Provide the [X, Y] coordinate of the cell's center where the given text is located.  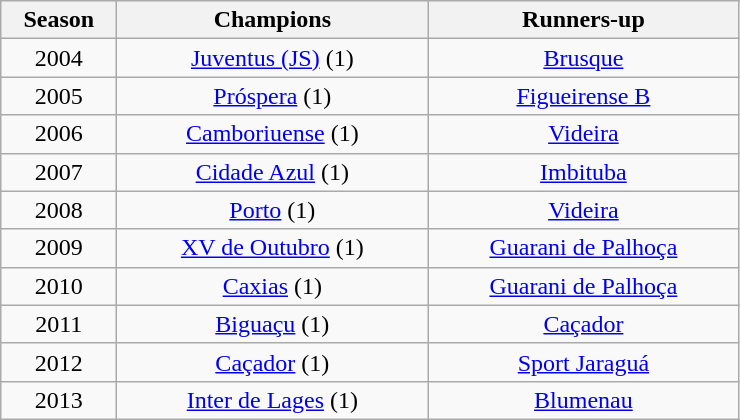
Porto (1) [272, 210]
2013 [59, 400]
2005 [59, 96]
Caçador (1) [272, 362]
Blumenau [584, 400]
Imbituba [584, 172]
XV de Outubro (1) [272, 248]
Champions [272, 20]
Cidade Azul (1) [272, 172]
Próspera (1) [272, 96]
Camboriuense (1) [272, 134]
Juventus (JS) (1) [272, 58]
Figueirense B [584, 96]
Caçador [584, 324]
Season [59, 20]
Brusque [584, 58]
2009 [59, 248]
Runners-up [584, 20]
Biguaçu (1) [272, 324]
Inter de Lages (1) [272, 400]
2011 [59, 324]
2010 [59, 286]
2006 [59, 134]
2007 [59, 172]
Caxias (1) [272, 286]
2004 [59, 58]
2008 [59, 210]
Sport Jaraguá [584, 362]
2012 [59, 362]
